For the text-containing cell, return its midpoint in [x, y] coordinate format. 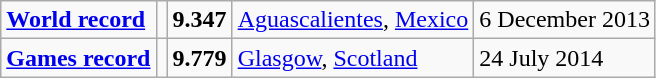
9.347 [200, 20]
Aguascalientes, Mexico [353, 20]
World record [78, 20]
Games record [78, 58]
9.779 [200, 58]
6 December 2013 [565, 20]
Glasgow, Scotland [353, 58]
24 July 2014 [565, 58]
